Scan for the cell matching the given text and deliver its [X, Y] coordinate at center. 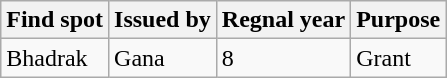
Bhadrak [55, 58]
Regnal year [283, 20]
Find spot [55, 20]
Gana [163, 58]
Purpose [398, 20]
8 [283, 58]
Grant [398, 58]
Issued by [163, 20]
